Locate the cell with the specified text and output its (x, y) center coordinate. 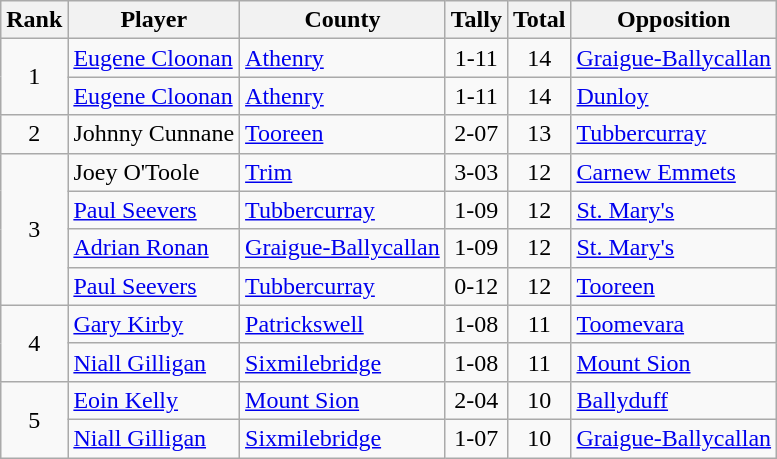
Tally (476, 20)
0-12 (476, 286)
Toomevara (674, 324)
Carnew Emmets (674, 172)
County (343, 20)
Johnny Cunnane (154, 134)
Player (154, 20)
1 (34, 77)
Eoin Kelly (154, 400)
5 (34, 419)
2 (34, 134)
Ballyduff (674, 400)
Gary Kirby (154, 324)
3 (34, 229)
Rank (34, 20)
Total (539, 20)
4 (34, 343)
Trim (343, 172)
2-04 (476, 400)
Patrickswell (343, 324)
2-07 (476, 134)
Joey O'Toole (154, 172)
Adrian Ronan (154, 248)
13 (539, 134)
Dunloy (674, 96)
3-03 (476, 172)
Opposition (674, 20)
1-07 (476, 438)
